Return [x, y] of the center of cell containing provided text 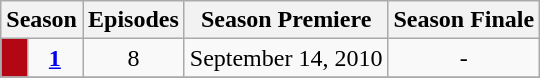
1 [54, 58]
Season Finale [464, 20]
8 [133, 58]
Episodes [133, 20]
Season Premiere [286, 20]
September 14, 2010 [286, 58]
- [464, 58]
Season [42, 20]
